Scan for the cell matching the given text and deliver its (x, y) coordinate at center. 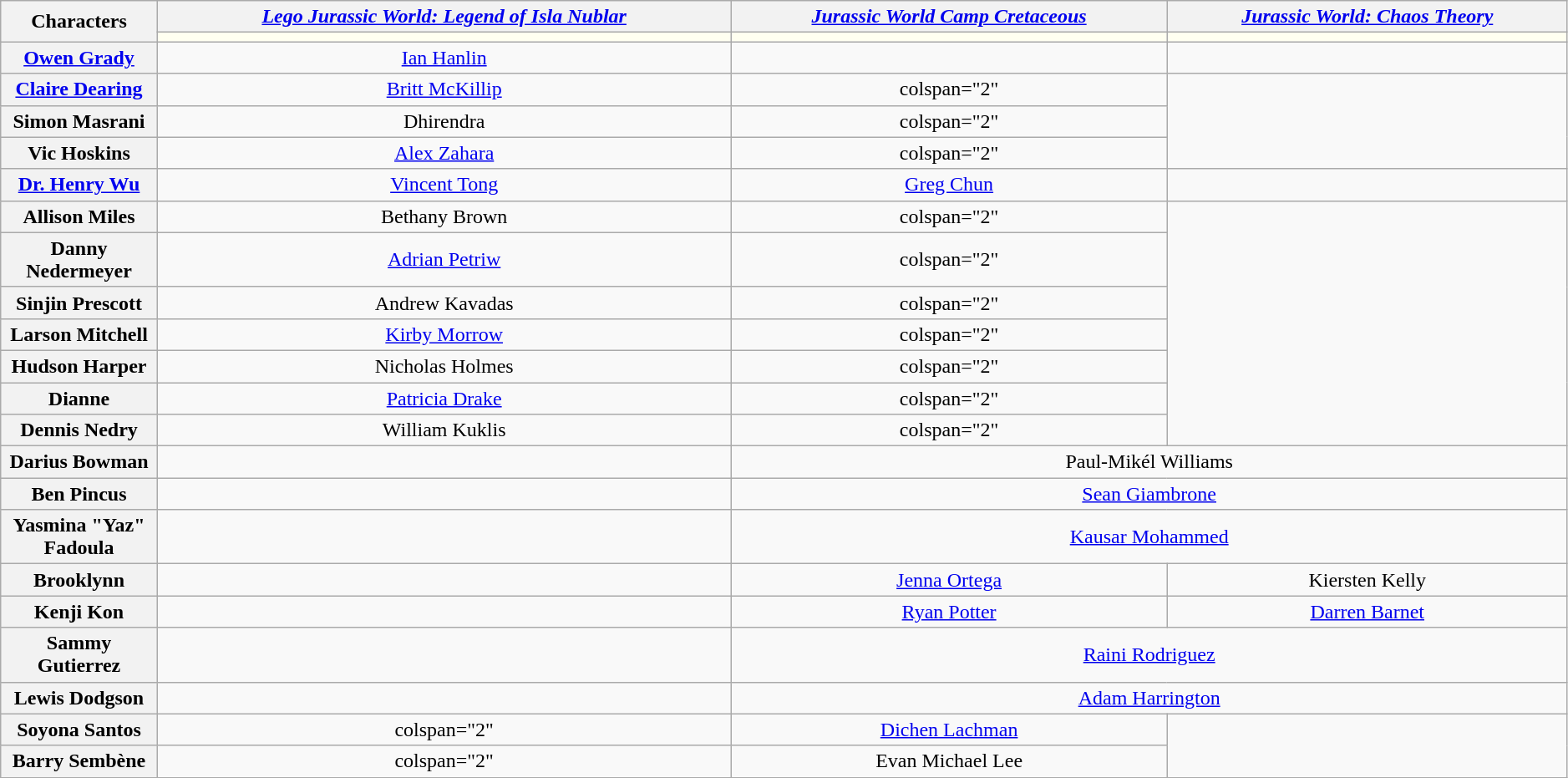
Characters (79, 22)
Ian Hanlin (444, 58)
Patricia Drake (444, 399)
Sean Giambrone (1149, 494)
Danny Nedermeyer (79, 259)
Kiersten Kelly (1367, 580)
Ben Pincus (79, 494)
Adrian Petriw (444, 259)
Lego Jurassic World: Legend of Isla Nublar (444, 17)
Vincent Tong (444, 185)
Jurassic World Camp Cretaceous (949, 17)
Allison Miles (79, 216)
Jurassic World: Chaos Theory (1367, 17)
Kenji Kon (79, 612)
William Kuklis (444, 430)
Claire Dearing (79, 89)
Paul-Mikél Williams (1149, 462)
Simon Masrani (79, 121)
Barry Sembène (79, 761)
Alex Zahara (444, 153)
Dr. Henry Wu (79, 185)
Bethany Brown (444, 216)
Sammy Gutierrez (79, 655)
Owen Grady (79, 58)
Dhirendra (444, 121)
Darius Bowman (79, 462)
Greg Chun (949, 185)
Kirby Morrow (444, 334)
Dianne (79, 399)
Andrew Kavadas (444, 303)
Larson Mitchell (79, 334)
Dennis Nedry (79, 430)
Evan Michael Lee (949, 761)
Hudson Harper (79, 366)
Yasmina "Yaz" Fadoula (79, 536)
Jenna Ortega (949, 580)
Sinjin Prescott (79, 303)
Brooklynn (79, 580)
Dichen Lachman (949, 730)
Raini Rodriguez (1149, 655)
Kausar Mohammed (1149, 536)
Darren Barnet (1367, 612)
Soyona Santos (79, 730)
Ryan Potter (949, 612)
Adam Harrington (1149, 698)
Vic Hoskins (79, 153)
Britt McKillip (444, 89)
Nicholas Holmes (444, 366)
Lewis Dodgson (79, 698)
